Provide the [x, y] coordinate of the cell's center where the given text is located.  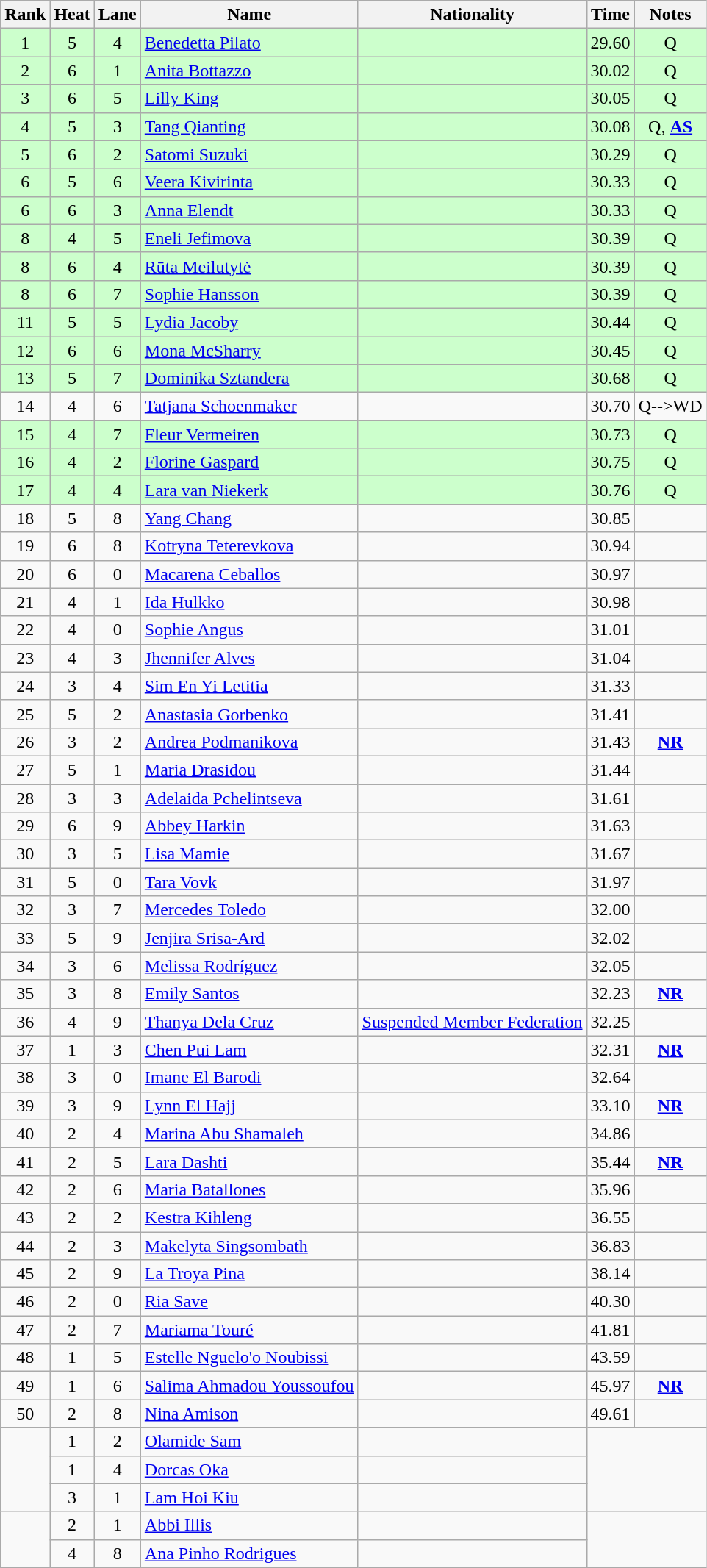
30.97 [610, 574]
30.68 [610, 379]
Name [249, 15]
Mariama Touré [249, 1330]
45.97 [610, 1386]
31.33 [610, 686]
Time [610, 15]
14 [25, 407]
Dorcas Oka [249, 1469]
30.02 [610, 71]
33.10 [610, 1106]
50 [25, 1414]
31.44 [610, 770]
20 [25, 574]
Lilly King [249, 99]
Notes [670, 15]
32.64 [610, 1078]
Andrea Podmanikova [249, 742]
25 [25, 714]
Jhennifer Alves [249, 658]
Macarena Ceballos [249, 574]
15 [25, 434]
Veera Kivirinta [249, 182]
29.60 [610, 43]
38 [25, 1078]
La Troya Pina [249, 1274]
31.04 [610, 658]
Tang Qianting [249, 126]
31.61 [610, 798]
Rūta Meilutytė [249, 266]
Lane [118, 15]
40 [25, 1134]
13 [25, 379]
Ida Hulkko [249, 602]
32.05 [610, 966]
Mona McSharry [249, 351]
48 [25, 1358]
Benedetta Pilato [249, 43]
23 [25, 658]
30.05 [610, 99]
Lara Dashti [249, 1161]
Lara van Niekerk [249, 490]
35.96 [610, 1189]
31.97 [610, 882]
31.63 [610, 826]
Nina Amison [249, 1414]
18 [25, 518]
43 [25, 1217]
Anita Bottazzo [249, 71]
Jenjira Srisa-Ard [249, 938]
Satomi Suzuki [249, 154]
44 [25, 1246]
Emily Santos [249, 994]
42 [25, 1189]
16 [25, 462]
Florine Gaspard [249, 462]
Mercedes Toledo [249, 910]
30.98 [610, 602]
Maria Drasidou [249, 770]
Maria Batallones [249, 1189]
31 [25, 882]
32 [25, 910]
29 [25, 826]
Suspended Member Federation [472, 1022]
26 [25, 742]
Lynn El Hajj [249, 1106]
41 [25, 1161]
43.59 [610, 1358]
34 [25, 966]
38.14 [610, 1274]
35.44 [610, 1161]
Tara Vovk [249, 882]
Melissa Rodríguez [249, 966]
30.29 [610, 154]
Imane El Barodi [249, 1078]
Lisa Mamie [249, 854]
39 [25, 1106]
Ria Save [249, 1302]
31.41 [610, 714]
Sim En Yi Letitia [249, 686]
32.31 [610, 1050]
30.73 [610, 434]
30.76 [610, 490]
22 [25, 630]
Tatjana Schoenmaker [249, 407]
27 [25, 770]
30.94 [610, 546]
30 [25, 854]
12 [25, 351]
47 [25, 1330]
36.83 [610, 1246]
Anna Elendt [249, 210]
Ana Pinho Rodrigues [249, 1553]
Eneli Jefimova [249, 238]
Thanya Dela Cruz [249, 1022]
11 [25, 322]
Nationality [472, 15]
30.08 [610, 126]
17 [25, 490]
Fleur Vermeiren [249, 434]
32.25 [610, 1022]
30.44 [610, 322]
31.01 [610, 630]
36 [25, 1022]
Makelyta Singsombath [249, 1246]
Sophie Hansson [249, 294]
Rank [25, 15]
Chen Pui Lam [249, 1050]
34.86 [610, 1134]
Olamide Sam [249, 1442]
Sophie Angus [249, 630]
Kestra Kihleng [249, 1217]
Adelaida Pchelintseva [249, 798]
24 [25, 686]
46 [25, 1302]
30.75 [610, 462]
35 [25, 994]
31.43 [610, 742]
Yang Chang [249, 518]
31.67 [610, 854]
Abbey Harkin [249, 826]
Q-->WD [670, 407]
Q, AS [670, 126]
33 [25, 938]
40.30 [610, 1302]
32.23 [610, 994]
49.61 [610, 1414]
Salima Ahmadou Youssoufou [249, 1386]
Anastasia Gorbenko [249, 714]
Lydia Jacoby [249, 322]
37 [25, 1050]
28 [25, 798]
Estelle Nguelo'o Noubissi [249, 1358]
Abbi Illis [249, 1525]
Heat [72, 15]
Lam Hoi Kiu [249, 1497]
Dominika Sztandera [249, 379]
45 [25, 1274]
49 [25, 1386]
30.45 [610, 351]
30.85 [610, 518]
41.81 [610, 1330]
Marina Abu Shamaleh [249, 1134]
30.70 [610, 407]
36.55 [610, 1217]
32.00 [610, 910]
Kotryna Teterevkova [249, 546]
19 [25, 546]
21 [25, 602]
32.02 [610, 938]
